Identify which cell holds the provided text, then report its (x, y) central coordinate. 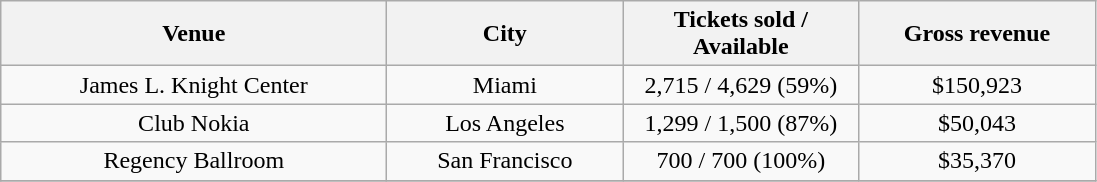
San Francisco (505, 161)
Miami (505, 85)
Venue (194, 34)
James L. Knight Center (194, 85)
700 / 700 (100%) (741, 161)
City (505, 34)
1,299 / 1,500 (87%) (741, 123)
$50,043 (977, 123)
$150,923 (977, 85)
Gross revenue (977, 34)
Club Nokia (194, 123)
2,715 / 4,629 (59%) (741, 85)
Tickets sold / Available (741, 34)
Los Angeles (505, 123)
Regency Ballroom (194, 161)
$35,370 (977, 161)
